From the cell containing the given text, extract its center point as (X, Y) coordinate. 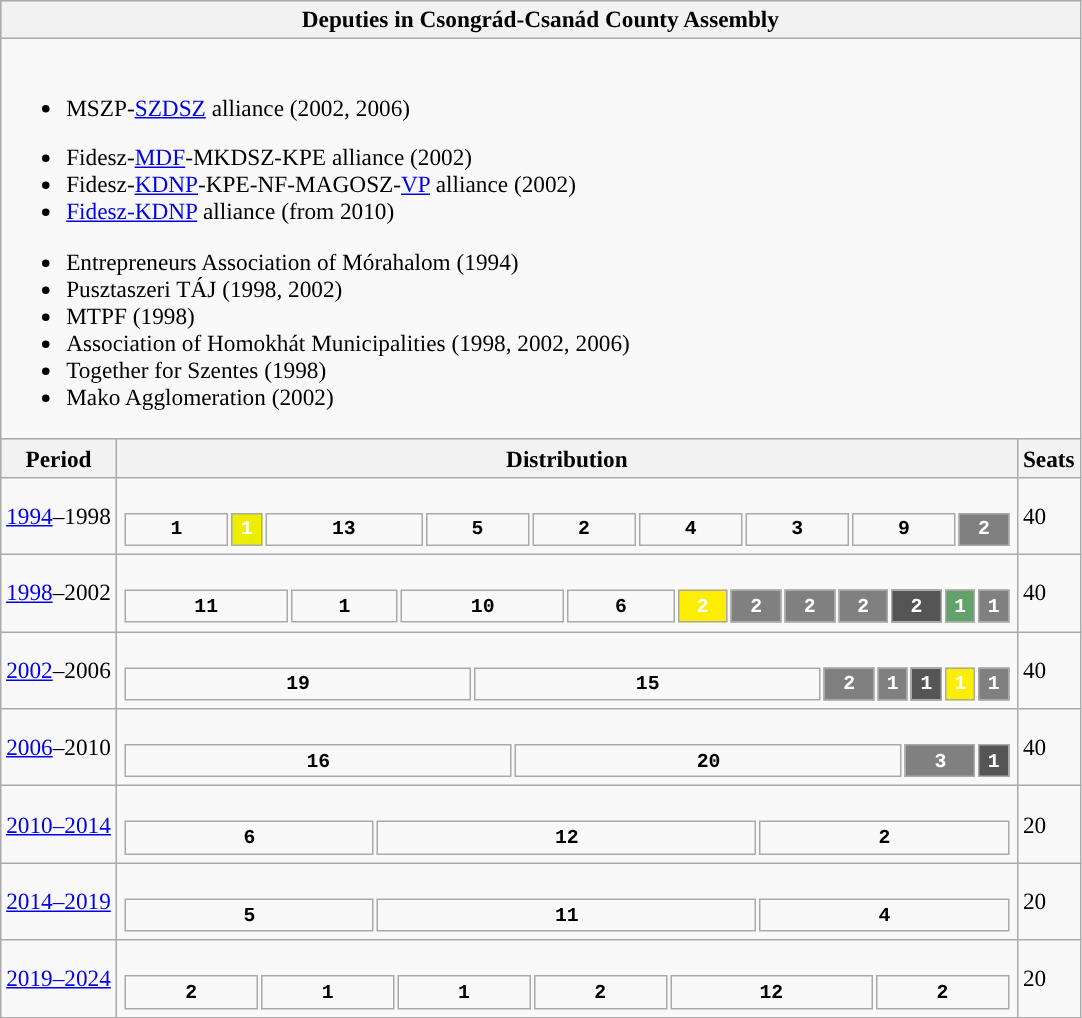
13 (344, 528)
9 (904, 528)
Distribution (566, 458)
15 (648, 682)
2006–2010 (59, 746)
Period (59, 458)
11 1 10 6 2 2 2 2 2 1 1 (566, 592)
Deputies in Csongrád-Csanád County Assembly (540, 19)
2014–2019 (59, 900)
1994–1998 (59, 516)
19 15 2 1 1 1 1 (566, 670)
2019–2024 (59, 978)
1 1 13 5 2 4 3 9 2 (566, 516)
2002–2006 (59, 670)
19 (298, 682)
Seats (1048, 458)
6 12 2 (566, 824)
10 (482, 606)
16 (318, 760)
2010–2014 (59, 824)
2 1 1 2 12 2 (566, 978)
5 11 4 (566, 900)
1998–2002 (59, 592)
16 20 3 1 (566, 746)
